From the cell containing the given text, extract its center point as (x, y) coordinate. 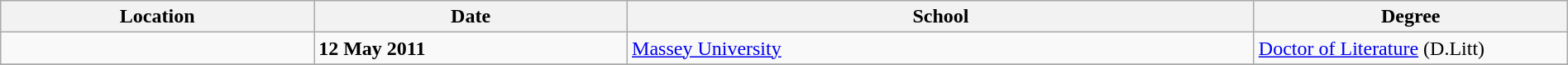
School (941, 17)
Location (157, 17)
12 May 2011 (471, 48)
Date (471, 17)
Doctor of Literature (D.Litt) (1411, 48)
Massey University (941, 48)
Degree (1411, 17)
